Capture the cell that displays the provided text and extract its [x, y] central coordinate. 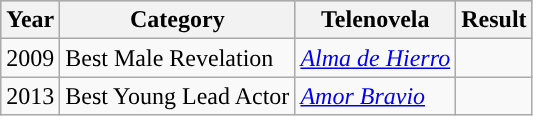
2009 [30, 58]
Amor Bravio [376, 96]
2013 [30, 96]
Year [30, 20]
Category [178, 20]
Result [494, 20]
Best Male Revelation [178, 58]
Best Young Lead Actor [178, 96]
Telenovela [376, 20]
Alma de Hierro [376, 58]
